From the cell containing the given text, extract its center point as (X, Y) coordinate. 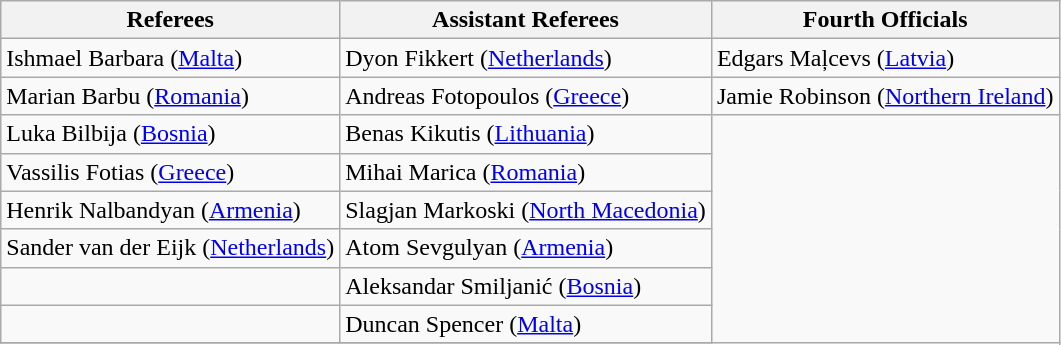
Jamie Robinson (Northern Ireland) (885, 96)
Edgars Maļcevs (Latvia) (885, 58)
Fourth Officials (885, 20)
Vassilis Fotias (Greece) (170, 172)
Andreas Fotopoulos (Greece) (526, 96)
Ishmael Barbara (Malta) (170, 58)
Slagjan Markoski (North Macedonia) (526, 210)
Sander van der Eijk (Netherlands) (170, 248)
Marian Barbu (Romania) (170, 96)
Henrik Nalbandyan (Armenia) (170, 210)
Dyon Fikkert (Netherlands) (526, 58)
Mihai Marica (Romania) (526, 172)
Referees (170, 20)
Duncan Spencer (Malta) (526, 324)
Luka Bilbija (Bosnia) (170, 134)
Assistant Referees (526, 20)
Aleksandar Smiljanić (Bosnia) (526, 286)
Atom Sevgulyan (Armenia) (526, 248)
Benas Kikutis (Lithuania) (526, 134)
